Identify which cell holds the provided text, then report its (x, y) central coordinate. 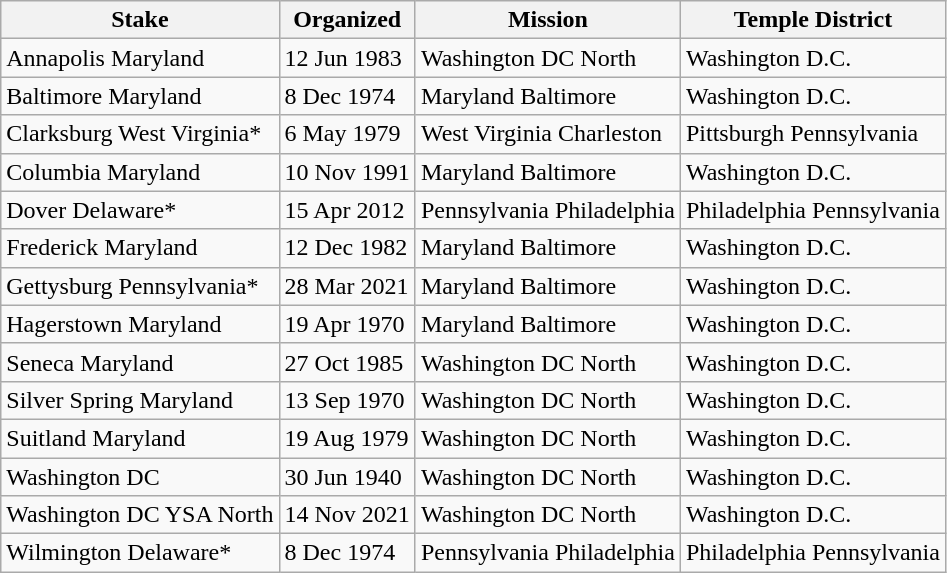
30 Jun 1940 (347, 477)
19 Aug 1979 (347, 438)
Dover Delaware* (140, 210)
15 Apr 2012 (347, 210)
Clarksburg West Virginia* (140, 134)
14 Nov 2021 (347, 515)
10 Nov 1991 (347, 172)
19 Apr 1970 (347, 324)
27 Oct 1985 (347, 362)
Organized (347, 20)
12 Dec 1982 (347, 248)
6 May 1979 (347, 134)
Frederick Maryland (140, 248)
West Virginia Charleston (548, 134)
Suitland Maryland (140, 438)
Gettysburg Pennsylvania* (140, 286)
Columbia Maryland (140, 172)
Temple District (812, 20)
Pittsburgh Pennsylvania (812, 134)
Wilmington Delaware* (140, 553)
28 Mar 2021 (347, 286)
Washington DC (140, 477)
Hagerstown Maryland (140, 324)
Mission (548, 20)
Silver Spring Maryland (140, 400)
Baltimore Maryland (140, 96)
Stake (140, 20)
Seneca Maryland (140, 362)
13 Sep 1970 (347, 400)
12 Jun 1983 (347, 58)
Annapolis Maryland (140, 58)
Washington DC YSA North (140, 515)
